Pinpoint the cell where the given text exists, returning its [x, y] midpoint coordinate. 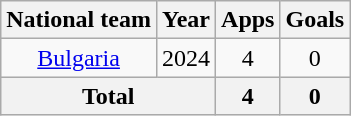
Goals [315, 20]
National team [79, 20]
Bulgaria [79, 58]
2024 [186, 58]
Apps [248, 20]
Total [108, 96]
Year [186, 20]
